Locate the cell with the specified text and output its (X, Y) center coordinate. 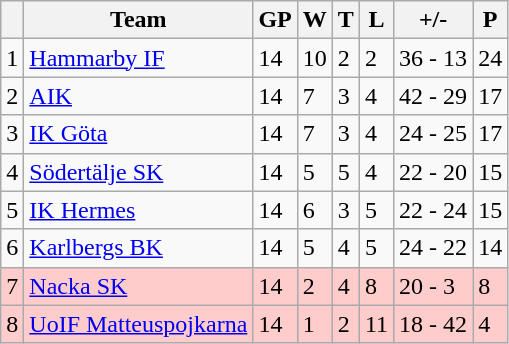
AIK (138, 96)
36 - 13 (434, 58)
IK Göta (138, 134)
22 - 20 (434, 172)
UoIF Matteuspojkarna (138, 324)
20 - 3 (434, 286)
IK Hermes (138, 210)
P (490, 20)
W (314, 20)
24 - 25 (434, 134)
Karlbergs BK (138, 248)
Team (138, 20)
18 - 42 (434, 324)
22 - 24 (434, 210)
10 (314, 58)
Nacka SK (138, 286)
Hammarby IF (138, 58)
GP (275, 20)
24 - 22 (434, 248)
24 (490, 58)
T (346, 20)
Södertälje SK (138, 172)
L (376, 20)
+/- (434, 20)
11 (376, 324)
42 - 29 (434, 96)
